Output the (X, Y) coordinate of the center of the cell containing the given text.  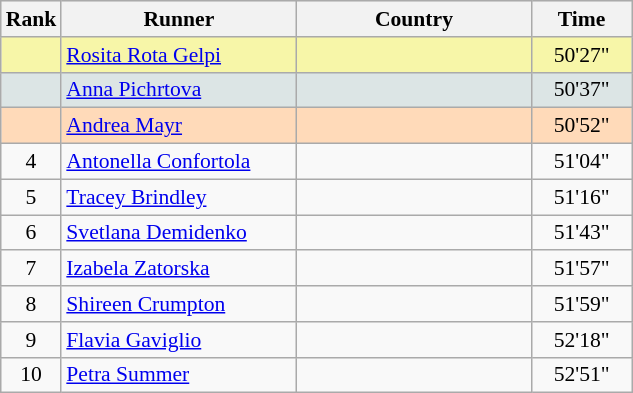
4 (32, 162)
5 (32, 197)
Svetlana Demidenko (178, 233)
Izabela Zatorska (178, 269)
51'43" (582, 233)
Andrea Mayr (178, 126)
8 (32, 304)
Antonella Confortola (178, 162)
7 (32, 269)
10 (32, 375)
Rosita Rota Gelpi (178, 55)
Petra Summer (178, 375)
9 (32, 340)
52'18" (582, 340)
50'52" (582, 126)
Time (582, 19)
51'16" (582, 197)
52'51" (582, 375)
Flavia Gaviglio (178, 340)
Runner (178, 19)
Anna Pichrtova (178, 90)
Country (414, 19)
6 (32, 233)
50'37" (582, 90)
51'59" (582, 304)
51'04" (582, 162)
Shireen Crumpton (178, 304)
Rank (32, 19)
50'27" (582, 55)
51'57" (582, 269)
Tracey Brindley (178, 197)
